Find where the given text appears and provide that cell's center as (X, Y) coordinate. 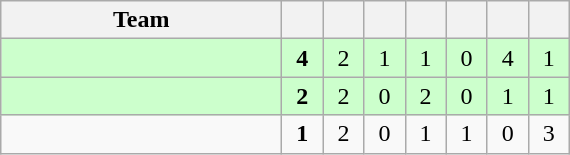
3 (548, 134)
Team (142, 20)
